Identify which cell holds the provided text, then report its [X, Y] central coordinate. 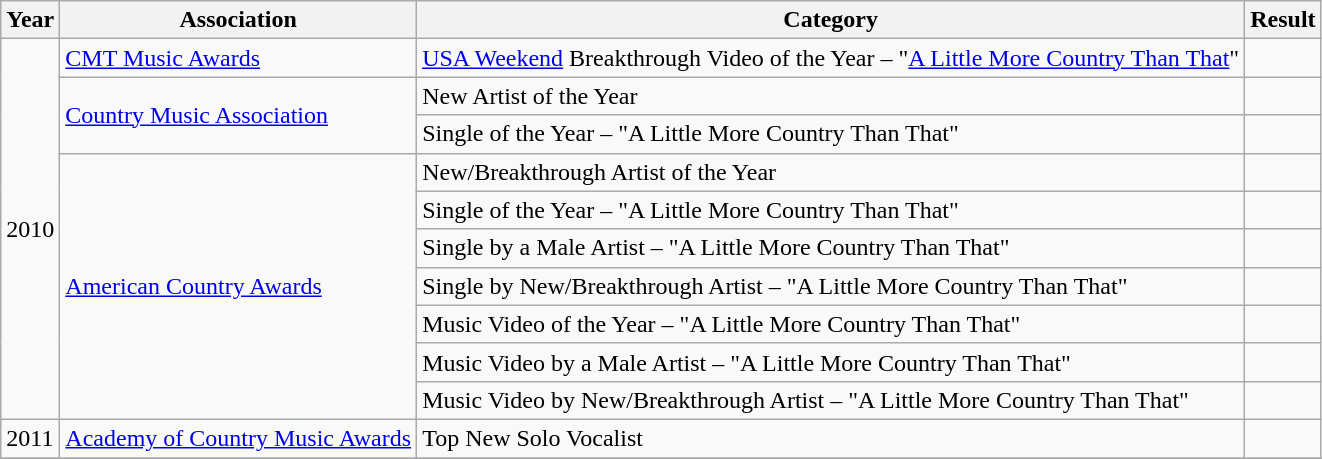
Country Music Association [238, 115]
New Artist of the Year [831, 96]
Top New Solo Vocalist [831, 438]
Music Video by a Male Artist – "A Little More Country Than That" [831, 362]
Single by a Male Artist – "A Little More Country Than That" [831, 248]
Academy of Country Music Awards [238, 438]
Single by New/Breakthrough Artist – "A Little More Country Than That" [831, 286]
Category [831, 20]
Association [238, 20]
American Country Awards [238, 286]
2011 [30, 438]
Music Video by New/Breakthrough Artist – "A Little More Country Than That" [831, 400]
Year [30, 20]
Music Video of the Year – "A Little More Country Than That" [831, 324]
2010 [30, 230]
Result [1283, 20]
New/Breakthrough Artist of the Year [831, 172]
USA Weekend Breakthrough Video of the Year – "A Little More Country Than That" [831, 58]
CMT Music Awards [238, 58]
